Pinpoint the cell where the given text exists, returning its [X, Y] midpoint coordinate. 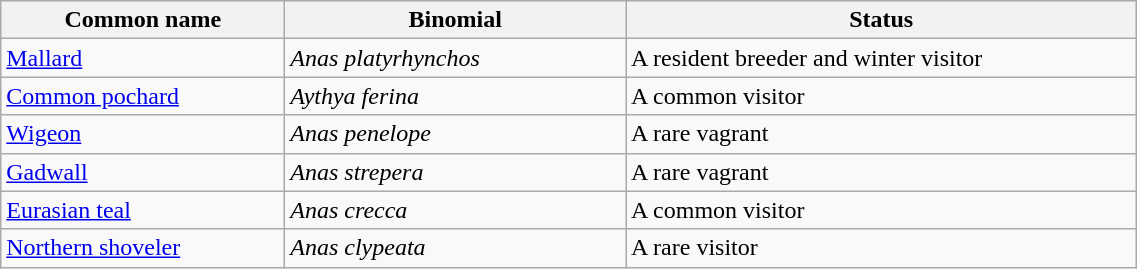
Mallard [143, 58]
Northern shoveler [143, 248]
Common pochard [143, 96]
Anas platyrhynchos [456, 58]
Gadwall [143, 172]
Binomial [456, 20]
Common name [143, 20]
Anas crecca [456, 210]
A rare visitor [882, 248]
Anas penelope [456, 134]
Aythya ferina [456, 96]
Eurasian teal [143, 210]
Status [882, 20]
Wigeon [143, 134]
Anas clypeata [456, 248]
Anas strepera [456, 172]
A resident breeder and winter visitor [882, 58]
